Locate the cell with the specified text and output its [X, Y] center coordinate. 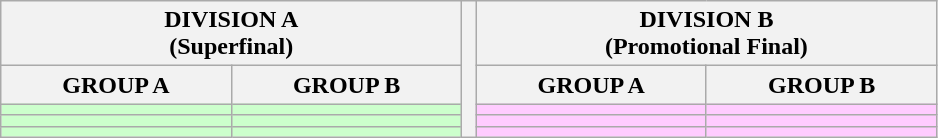
DIVISION B(Promotional Final) [706, 34]
DIVISION A(Superfinal) [232, 34]
